Identify which cell holds the provided text, then report its (x, y) central coordinate. 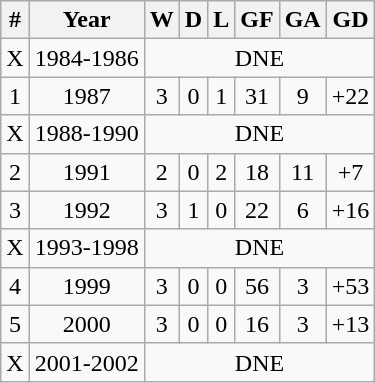
GD (350, 20)
GF (257, 20)
31 (257, 96)
+22 (350, 96)
11 (302, 172)
6 (302, 210)
D (193, 20)
W (162, 20)
GA (302, 20)
1993-1998 (86, 248)
5 (15, 324)
L (222, 20)
2001-2002 (86, 362)
1992 (86, 210)
16 (257, 324)
9 (302, 96)
2000 (86, 324)
18 (257, 172)
1988-1990 (86, 134)
1984-1986 (86, 58)
+53 (350, 286)
+16 (350, 210)
# (15, 20)
1991 (86, 172)
56 (257, 286)
+13 (350, 324)
1987 (86, 96)
+7 (350, 172)
4 (15, 286)
1999 (86, 286)
22 (257, 210)
Year (86, 20)
